Determine the [x, y] coordinate at the center of the cell enclosing the given text.  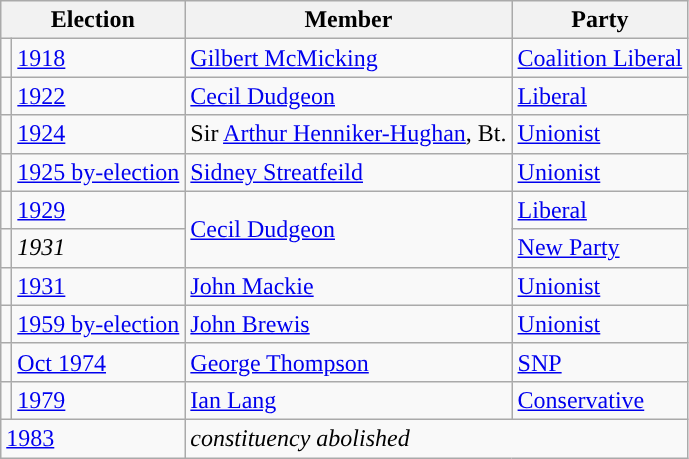
1918 [98, 58]
1922 [98, 96]
Election [93, 20]
Ian Lang [348, 400]
George Thompson [348, 362]
Party [600, 20]
Member [348, 20]
1924 [98, 134]
1925 by-election [98, 172]
Sir Arthur Henniker-Hughan, Bt. [348, 134]
Coalition Liberal [600, 58]
constituency abolished [436, 438]
John Brewis [348, 324]
SNP [600, 362]
New Party [600, 248]
1959 by-election [98, 324]
John Mackie [348, 286]
1979 [98, 400]
1983 [93, 438]
Oct 1974 [98, 362]
Conservative [600, 400]
1929 [98, 210]
Gilbert McMicking [348, 58]
Sidney Streatfeild [348, 172]
